Output the (x, y) coordinate of the center of the cell containing the given text.  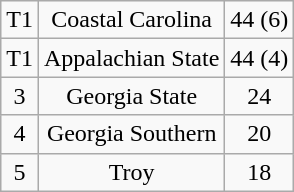
Georgia Southern (131, 134)
3 (20, 96)
44 (4) (260, 58)
20 (260, 134)
Georgia State (131, 96)
5 (20, 172)
Appalachian State (131, 58)
24 (260, 96)
4 (20, 134)
18 (260, 172)
Coastal Carolina (131, 20)
44 (6) (260, 20)
Troy (131, 172)
